Return the [x, y] coordinate for the center point of the cell that contains the specified text.  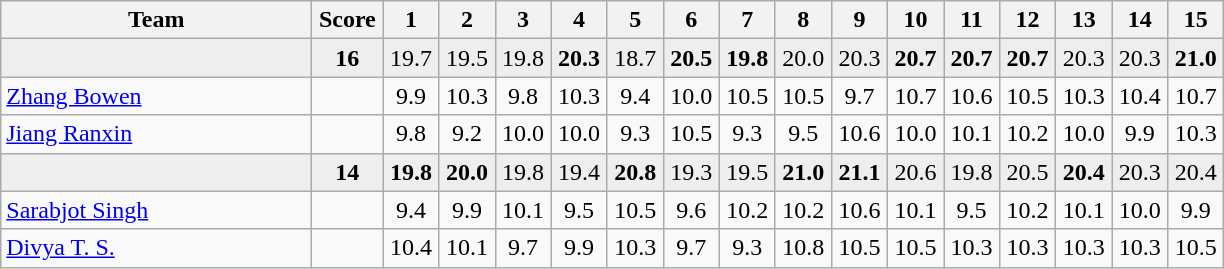
2 [467, 20]
Team [156, 20]
Sarabjot Singh [156, 210]
7 [747, 20]
19.3 [691, 172]
8 [803, 20]
20.6 [915, 172]
10.8 [803, 248]
3 [523, 20]
6 [691, 20]
15 [1196, 20]
4 [579, 20]
5 [635, 20]
1 [411, 20]
9.2 [467, 134]
20.8 [635, 172]
Zhang Bowen [156, 96]
21.1 [859, 172]
11 [972, 20]
12 [1028, 20]
16 [348, 58]
9 [859, 20]
Divya T. S. [156, 248]
19.7 [411, 58]
9.6 [691, 210]
19.4 [579, 172]
13 [1084, 20]
Jiang Ranxin [156, 134]
10 [915, 20]
18.7 [635, 58]
Score [348, 20]
